Pinpoint the cell where the given text exists, returning its (X, Y) midpoint coordinate. 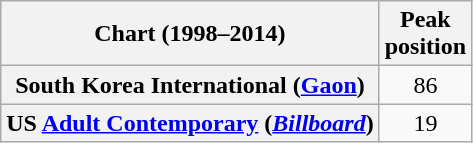
Chart (1998–2014) (190, 34)
US Adult Contemporary (Billboard) (190, 123)
South Korea International (Gaon) (190, 85)
Peakposition (425, 34)
19 (425, 123)
86 (425, 85)
